Determine the [X, Y] coordinate at the center of the cell enclosing the given text.  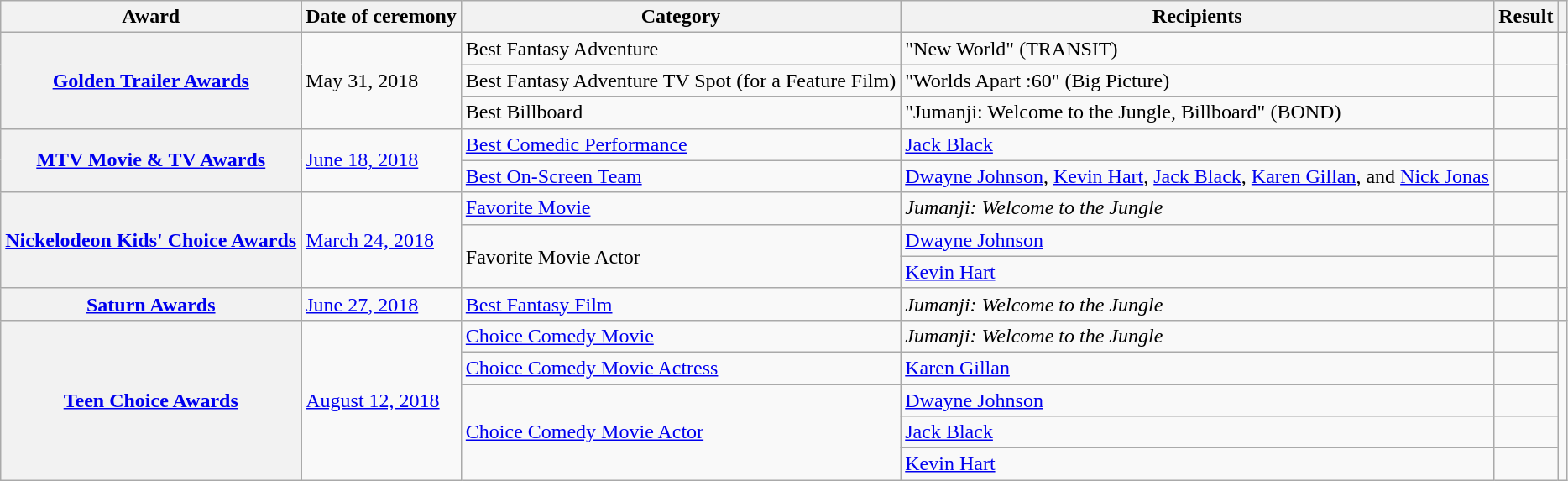
Best Fantasy Adventure TV Spot (for a Feature Film) [680, 81]
"Worlds Apart :60" (Big Picture) [1197, 81]
May 31, 2018 [381, 81]
Award [151, 17]
August 12, 2018 [381, 400]
Best Fantasy Adventure [680, 49]
Golden Trailer Awards [151, 81]
Saturn Awards [151, 304]
June 27, 2018 [381, 304]
Favorite Movie [680, 208]
Choice Comedy Movie Actress [680, 368]
Karen Gillan [1197, 368]
Teen Choice Awards [151, 400]
March 24, 2018 [381, 240]
Favorite Movie Actor [680, 256]
Choice Comedy Movie Actor [680, 432]
Best Comedic Performance [680, 144]
Dwayne Johnson, Kevin Hart, Jack Black, Karen Gillan, and Nick Jonas [1197, 176]
Category [680, 17]
"Jumanji: Welcome to the Jungle, Billboard" (BOND) [1197, 112]
Best On-Screen Team [680, 176]
Date of ceremony [381, 17]
Result [1526, 17]
MTV Movie & TV Awards [151, 160]
Choice Comedy Movie [680, 336]
June 18, 2018 [381, 160]
Recipients [1197, 17]
"New World" (TRANSIT) [1197, 49]
Nickelodeon Kids' Choice Awards [151, 240]
Best Billboard [680, 112]
Best Fantasy Film [680, 304]
